From the cell containing the given text, extract its center point as [x, y] coordinate. 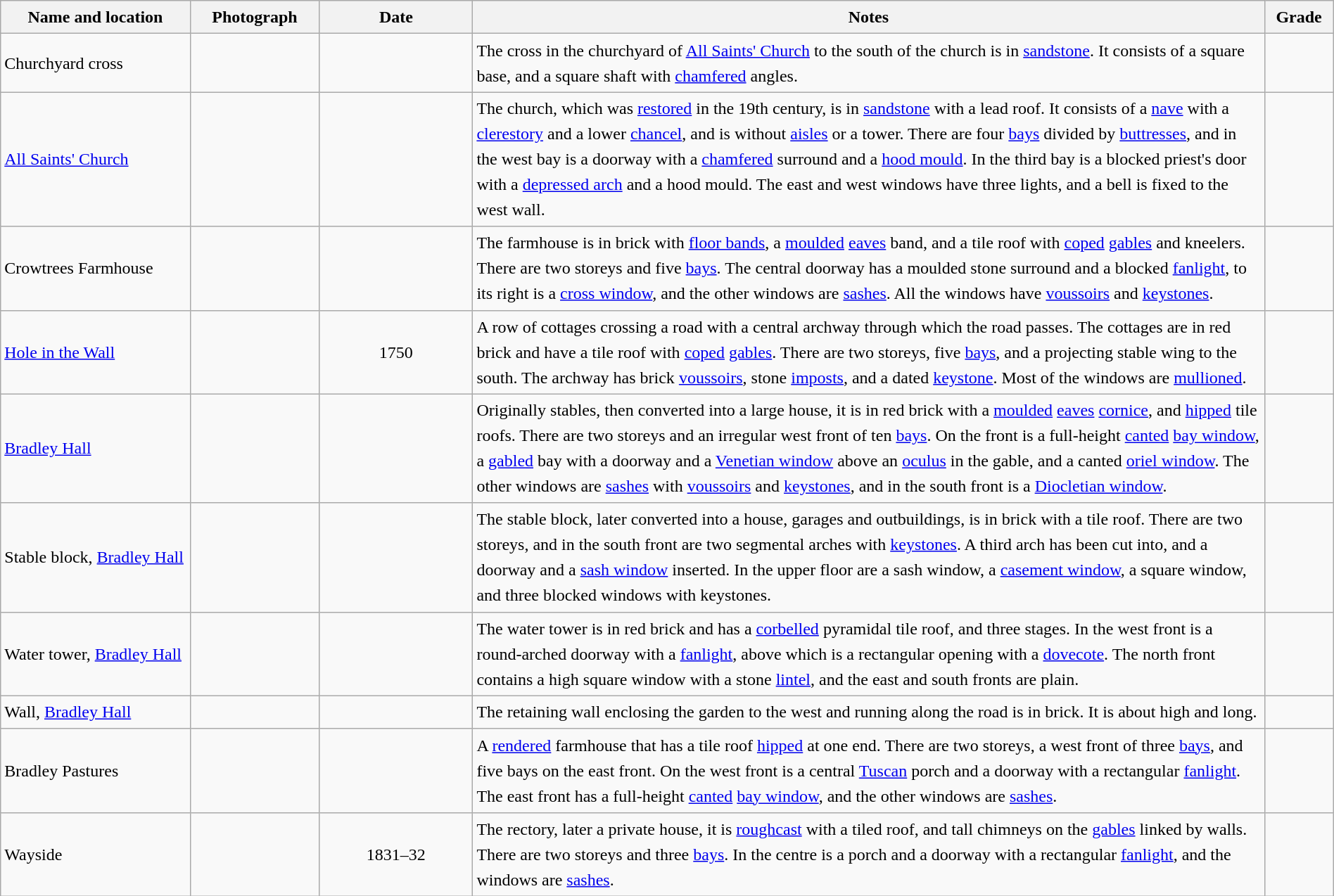
Grade [1299, 17]
1831–32 [396, 854]
Wayside [96, 854]
Bradley Hall [96, 449]
Churchyard cross [96, 63]
Water tower, Bradley Hall [96, 654]
1750 [396, 352]
Stable block, Bradley Hall [96, 557]
Wall, Bradley Hall [96, 712]
Photograph [255, 17]
Date [396, 17]
Notes [868, 17]
The retaining wall enclosing the garden to the west and running along the road is in brick. It is about high and long. [868, 712]
Crowtrees Farmhouse [96, 269]
Bradley Pastures [96, 771]
Hole in the Wall [96, 352]
All Saints' Church [96, 159]
Name and location [96, 17]
